For the text-containing cell, return its midpoint in [x, y] coordinate format. 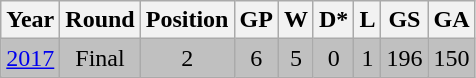
W [296, 20]
6 [256, 58]
L [368, 20]
0 [333, 58]
Year [30, 20]
Final [100, 58]
5 [296, 58]
2017 [30, 58]
GS [404, 20]
GA [452, 20]
1 [368, 58]
196 [404, 58]
D* [333, 20]
Round [100, 20]
150 [452, 58]
2 [187, 58]
GP [256, 20]
Position [187, 20]
